Output the (x, y) coordinate of the center of the cell containing the given text.  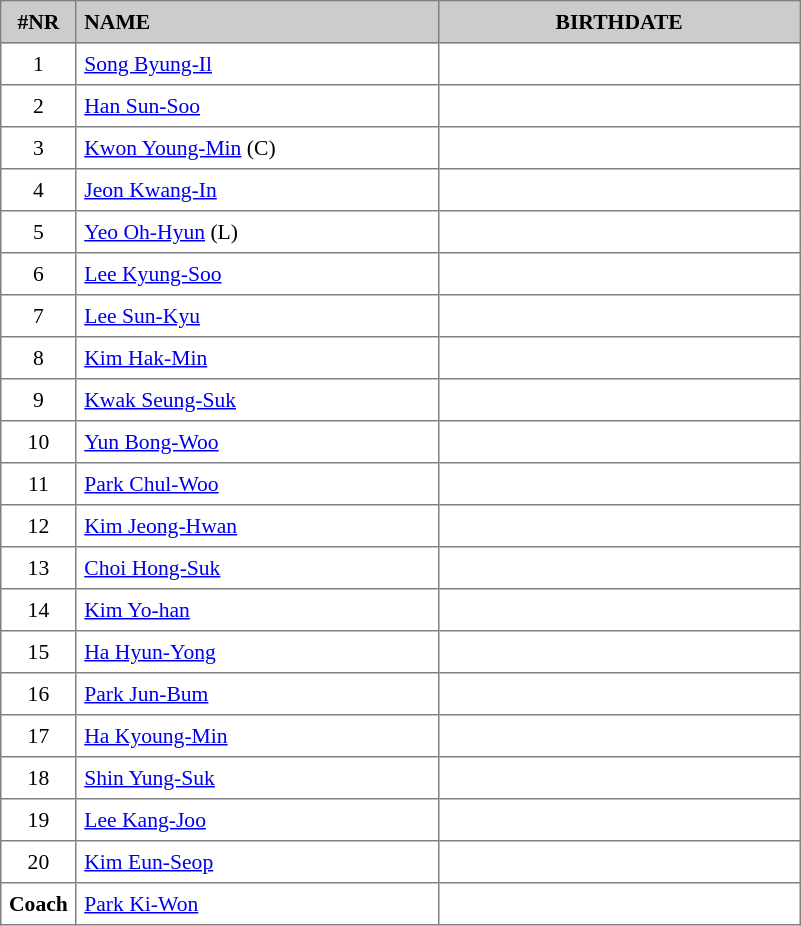
16 (38, 694)
Park Jun-Bum (257, 694)
9 (38, 400)
Kwak Seung-Suk (257, 400)
Jeon Kwang-In (257, 190)
#NR (38, 22)
Park Chul-Woo (257, 484)
Coach (38, 904)
Park Ki-Won (257, 904)
13 (38, 568)
18 (38, 778)
Choi Hong-Suk (257, 568)
Han Sun-Soo (257, 106)
Song Byung-Il (257, 64)
19 (38, 820)
Kim Eun-Seop (257, 862)
20 (38, 862)
Ha Kyoung-Min (257, 736)
15 (38, 652)
8 (38, 358)
Lee Kyung-Soo (257, 274)
Ha Hyun-Yong (257, 652)
7 (38, 316)
Shin Yung-Suk (257, 778)
10 (38, 442)
2 (38, 106)
17 (38, 736)
Kim Jeong-Hwan (257, 526)
NAME (257, 22)
Kwon Young-Min (C) (257, 148)
Kim Yo-han (257, 610)
Yeo Oh-Hyun (L) (257, 232)
1 (38, 64)
4 (38, 190)
Lee Kang-Joo (257, 820)
3 (38, 148)
6 (38, 274)
BIRTHDATE (619, 22)
Kim Hak-Min (257, 358)
14 (38, 610)
Lee Sun-Kyu (257, 316)
Yun Bong-Woo (257, 442)
11 (38, 484)
12 (38, 526)
5 (38, 232)
